Capture the cell that displays the provided text and extract its [x, y] central coordinate. 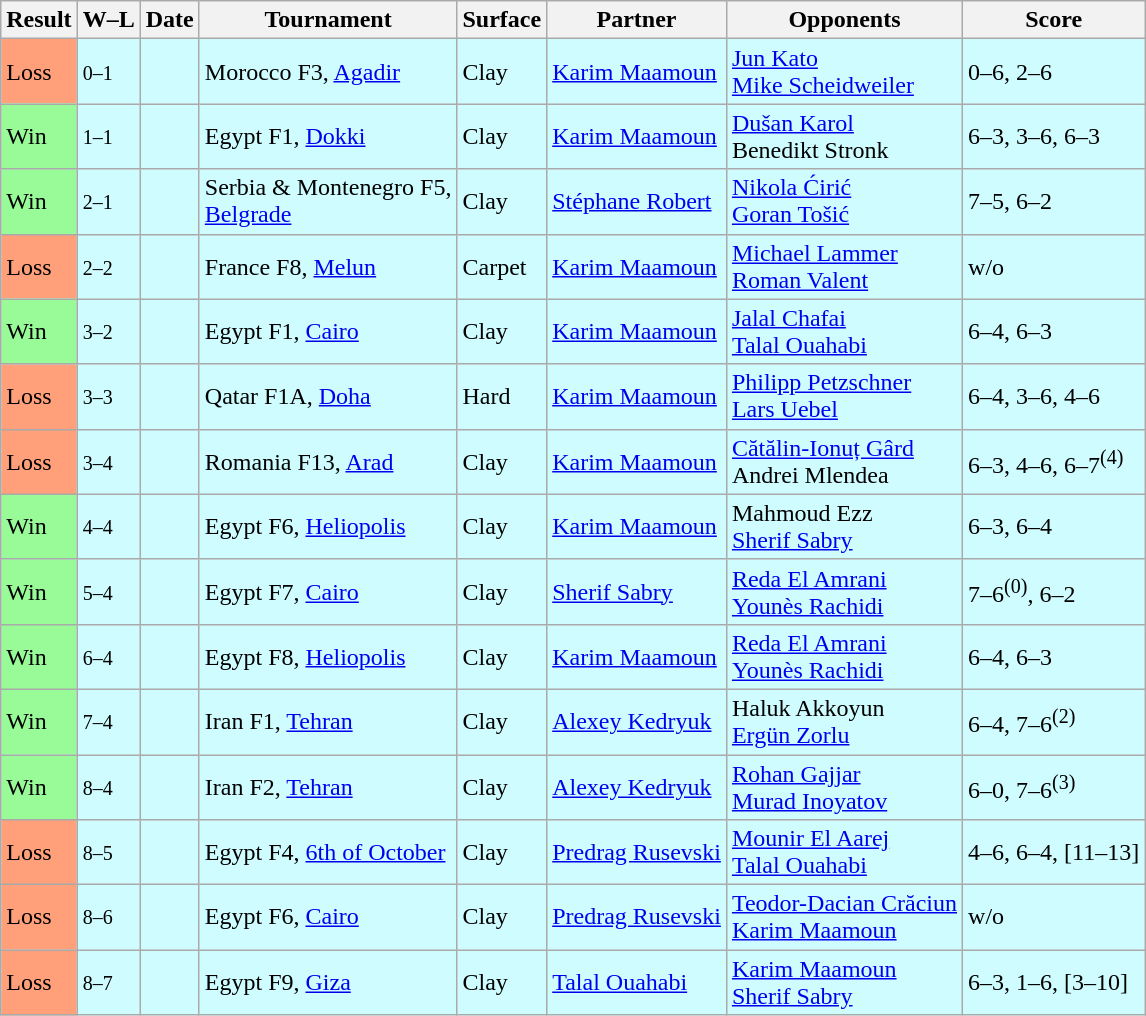
Mahmoud Ezz Sherif Sabry [844, 526]
Cătălin-Ionuț Gârd Andrei Mlendea [844, 462]
Haluk Akkoyun Ergün Zorlu [844, 722]
Mounir El Aarej Talal Ouahabi [844, 852]
Serbia & Montenegro F5,Belgrade [328, 202]
Morocco F3, Agadir [328, 72]
Egypt F4, 6th of October [328, 852]
Score [1054, 20]
8–4 [108, 786]
8–5 [108, 852]
Egypt F7, Cairo [328, 592]
Hard [502, 396]
6–3, 6–4 [1054, 526]
6–3, 1–6, [3–10] [1054, 982]
Sherif Sabry [637, 592]
Dušan Karol Benedikt Stronk [844, 136]
Egypt F8, Heliopolis [328, 656]
W–L [108, 20]
5–4 [108, 592]
Partner [637, 20]
6–0, 7–6(3) [1054, 786]
Talal Ouahabi [637, 982]
0–6, 2–6 [1054, 72]
Carpet [502, 266]
7–6(0), 6–2 [1054, 592]
Date [170, 20]
6–4, 3–6, 4–6 [1054, 396]
Nikola Ćirić Goran Tošić [844, 202]
Result [39, 20]
Opponents [844, 20]
2–2 [108, 266]
1–1 [108, 136]
2–1 [108, 202]
Karim Maamoun Sherif Sabry [844, 982]
7–4 [108, 722]
Egypt F6, Cairo [328, 918]
Jun Kato Mike Scheidweiler [844, 72]
Iran F1, Tehran [328, 722]
France F8, Melun [328, 266]
Rohan Gajjar Murad Inoyatov [844, 786]
Surface [502, 20]
Iran F2, Tehran [328, 786]
6–3, 3–6, 6–3 [1054, 136]
8–6 [108, 918]
4–6, 6–4, [11–13] [1054, 852]
Egypt F9, Giza [328, 982]
Qatar F1A, Doha [328, 396]
Philipp Petzschner Lars Uebel [844, 396]
Egypt F6, Heliopolis [328, 526]
0–1 [108, 72]
6–4, 7–6(2) [1054, 722]
6–4 [108, 656]
Jalal Chafai Talal Ouahabi [844, 332]
Stéphane Robert [637, 202]
Romania F13, Arad [328, 462]
8–7 [108, 982]
Tournament [328, 20]
3–3 [108, 396]
6–3, 4–6, 6–7(4) [1054, 462]
Michael Lammer Roman Valent [844, 266]
3–2 [108, 332]
3–4 [108, 462]
Teodor-Dacian Crăciun Karim Maamoun [844, 918]
Egypt F1, Cairo [328, 332]
Egypt F1, Dokki [328, 136]
7–5, 6–2 [1054, 202]
4–4 [108, 526]
